Capture the cell that displays the provided text and extract its [X, Y] central coordinate. 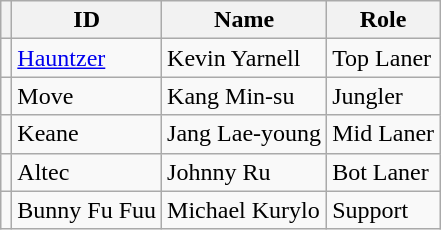
Kevin Yarnell [244, 58]
Role [384, 20]
Keane [87, 134]
Bunny Fu Fuu [87, 210]
Altec [87, 172]
Jungler [384, 96]
Kang Min-su [244, 96]
Name [244, 20]
Mid Laner [384, 134]
Jang Lae-young [244, 134]
Top Laner [384, 58]
Bot Laner [384, 172]
Hauntzer [87, 58]
Support [384, 210]
Johnny Ru [244, 172]
Michael Kurylo [244, 210]
ID [87, 20]
Move [87, 96]
